Pinpoint the cell where the given text exists, returning its (x, y) midpoint coordinate. 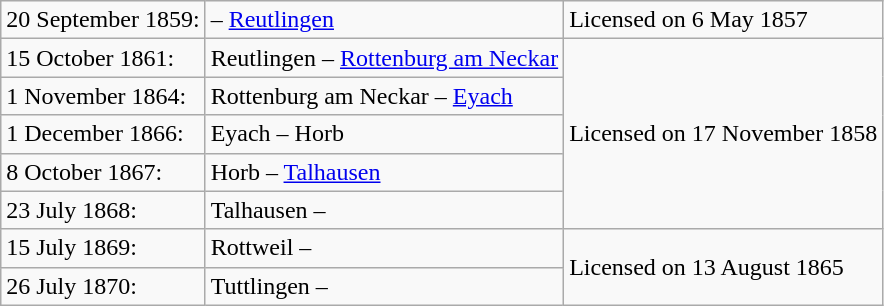
20 September 1859: (103, 20)
Eyach – Horb (384, 134)
15 July 1869: (103, 248)
26 July 1870: (103, 286)
1 December 1866: (103, 134)
15 October 1861: (103, 58)
Licensed on 6 May 1857 (724, 20)
1 November 1864: (103, 96)
Talhausen – (384, 210)
Horb – Talhausen (384, 172)
– Reutlingen (384, 20)
23 July 1868: (103, 210)
Licensed on 13 August 1865 (724, 267)
Rottenburg am Neckar – Eyach (384, 96)
Licensed on 17 November 1858 (724, 134)
Rottweil – (384, 248)
Tuttlingen – (384, 286)
8 October 1867: (103, 172)
Reutlingen – Rottenburg am Neckar (384, 58)
